From the cell containing the given text, extract its center point as [x, y] coordinate. 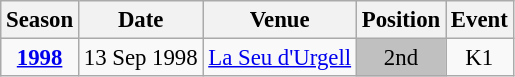
Season [40, 20]
13 Sep 1998 [140, 58]
Position [400, 20]
Date [140, 20]
2nd [400, 58]
Venue [280, 20]
1998 [40, 58]
K1 [480, 58]
La Seu d'Urgell [280, 58]
Event [480, 20]
